Return the (X, Y) coordinate for the center point of the cell that contains the specified text.  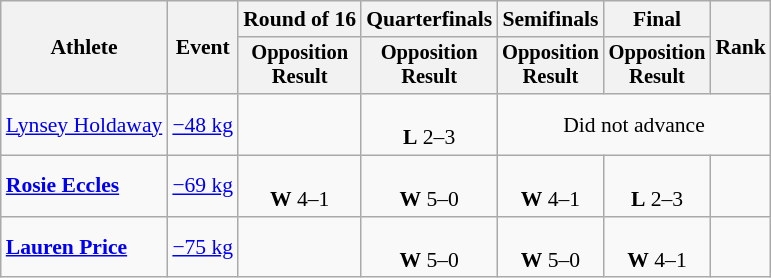
Lynsey Holdaway (84, 124)
−48 kg (202, 124)
Quarterfinals (429, 19)
−69 kg (202, 186)
Event (202, 48)
Rosie Eccles (84, 186)
Athlete (84, 48)
Did not advance (634, 124)
Lauren Price (84, 248)
−75 kg (202, 248)
Semifinals (550, 19)
Rank (740, 48)
Final (658, 19)
Round of 16 (300, 19)
